Capture the cell that displays the provided text and extract its (X, Y) central coordinate. 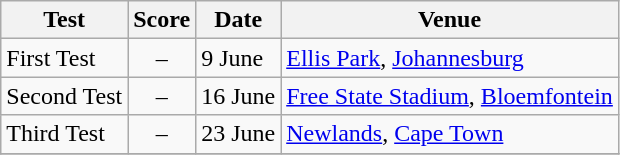
Venue (450, 20)
16 June (238, 96)
Test (64, 20)
Score (162, 20)
23 June (238, 134)
Second Test (64, 96)
First Test (64, 58)
Date (238, 20)
Ellis Park, Johannesburg (450, 58)
Newlands, Cape Town (450, 134)
9 June (238, 58)
Third Test (64, 134)
Free State Stadium, Bloemfontein (450, 96)
